Identify which cell holds the provided text, then report its [X, Y] central coordinate. 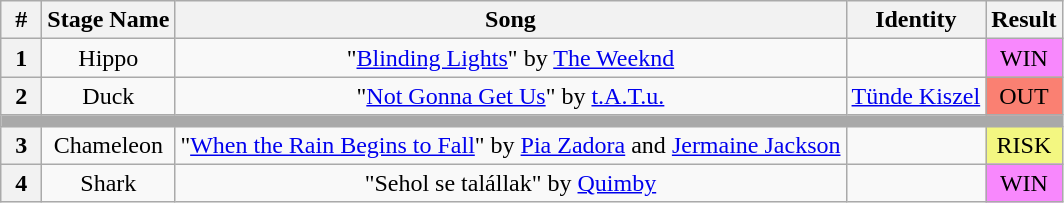
Duck [108, 96]
"Sehol se talállak" by Quimby [510, 183]
OUT [1024, 96]
3 [22, 145]
"Not Gonna Get Us" by t.A.T.u. [510, 96]
2 [22, 96]
"Blinding Lights" by The Weeknd [510, 58]
Shark [108, 183]
# [22, 20]
"When the Rain Begins to Fall" by Pia Zadora and Jermaine Jackson [510, 145]
RISK [1024, 145]
4 [22, 183]
Tünde Kiszel [916, 96]
Identity [916, 20]
1 [22, 58]
Stage Name [108, 20]
Chameleon [108, 145]
Result [1024, 20]
Hippo [108, 58]
Song [510, 20]
